Extract the (X, Y) coordinate from the center of the cell holding the provided text.  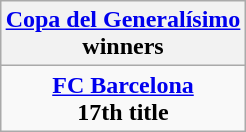
FC Barcelona17th title (123, 98)
Copa del Generalísimowinners (123, 34)
